Provide the [x, y] coordinate of the cell's center where the given text is located.  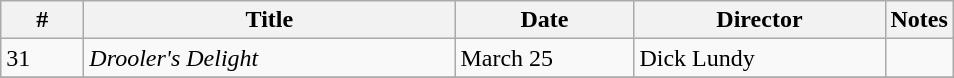
Dick Lundy [760, 58]
March 25 [544, 58]
Drooler's Delight [270, 58]
Director [760, 20]
Notes [919, 20]
Title [270, 20]
Date [544, 20]
31 [42, 58]
# [42, 20]
